Output the [X, Y] coordinate of the center of the cell containing the given text.  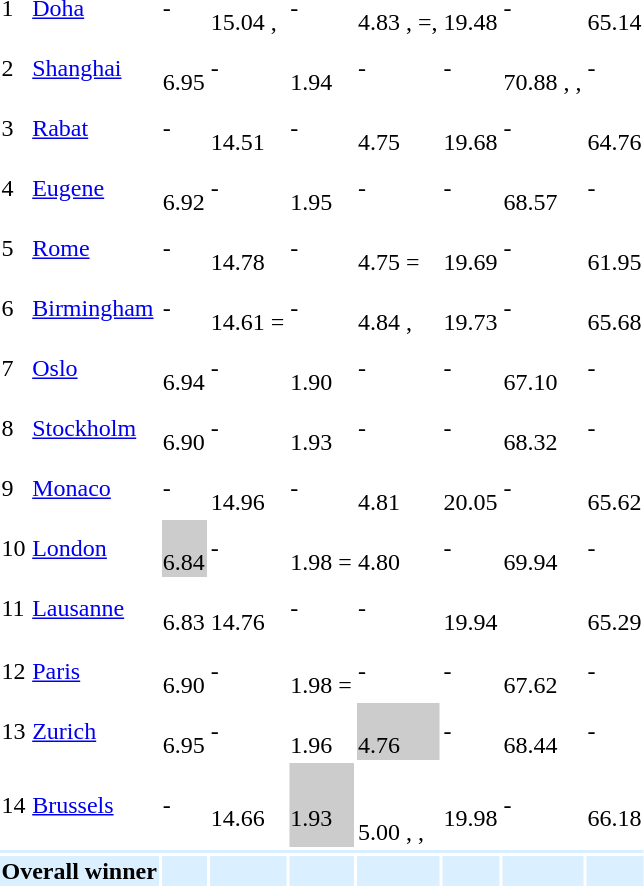
19.68 [470, 128]
12 [14, 672]
4 [14, 188]
14 [14, 805]
Eugene [95, 188]
3 [14, 128]
13 [14, 732]
14.66 [248, 805]
14.61 = [248, 308]
Lausanne [95, 608]
65.68 [614, 308]
5.00 , , [398, 805]
Oslo [95, 368]
5 [14, 248]
67.10 [542, 368]
1.95 [322, 188]
10 [14, 548]
19.94 [470, 608]
6.84 [184, 548]
14.51 [248, 128]
61.95 [614, 248]
14.78 [248, 248]
67.62 [542, 672]
8 [14, 428]
9 [14, 488]
6.83 [184, 608]
19.98 [470, 805]
4.81 [398, 488]
Brussels [95, 805]
Rabat [95, 128]
4.80 [398, 548]
14.96 [248, 488]
Monaco [95, 488]
66.18 [614, 805]
Stockholm [95, 428]
4.75 [398, 128]
11 [14, 608]
6 [14, 308]
6.94 [184, 368]
65.62 [614, 488]
Zurich [95, 732]
4.76 [398, 732]
Overall winner [79, 871]
20.05 [470, 488]
2 [14, 68]
1.94 [322, 68]
Shanghai [95, 68]
68.57 [542, 188]
Rome [95, 248]
1.90 [322, 368]
19.69 [470, 248]
65.29 [614, 608]
7 [14, 368]
London [95, 548]
69.94 [542, 548]
64.76 [614, 128]
14.76 [248, 608]
70.88 , , [542, 68]
68.44 [542, 732]
Paris [95, 672]
6.92 [184, 188]
4.84 , [398, 308]
68.32 [542, 428]
Birmingham [95, 308]
19.73 [470, 308]
1.96 [322, 732]
4.75 = [398, 248]
